For the text-containing cell, return its midpoint in [x, y] coordinate format. 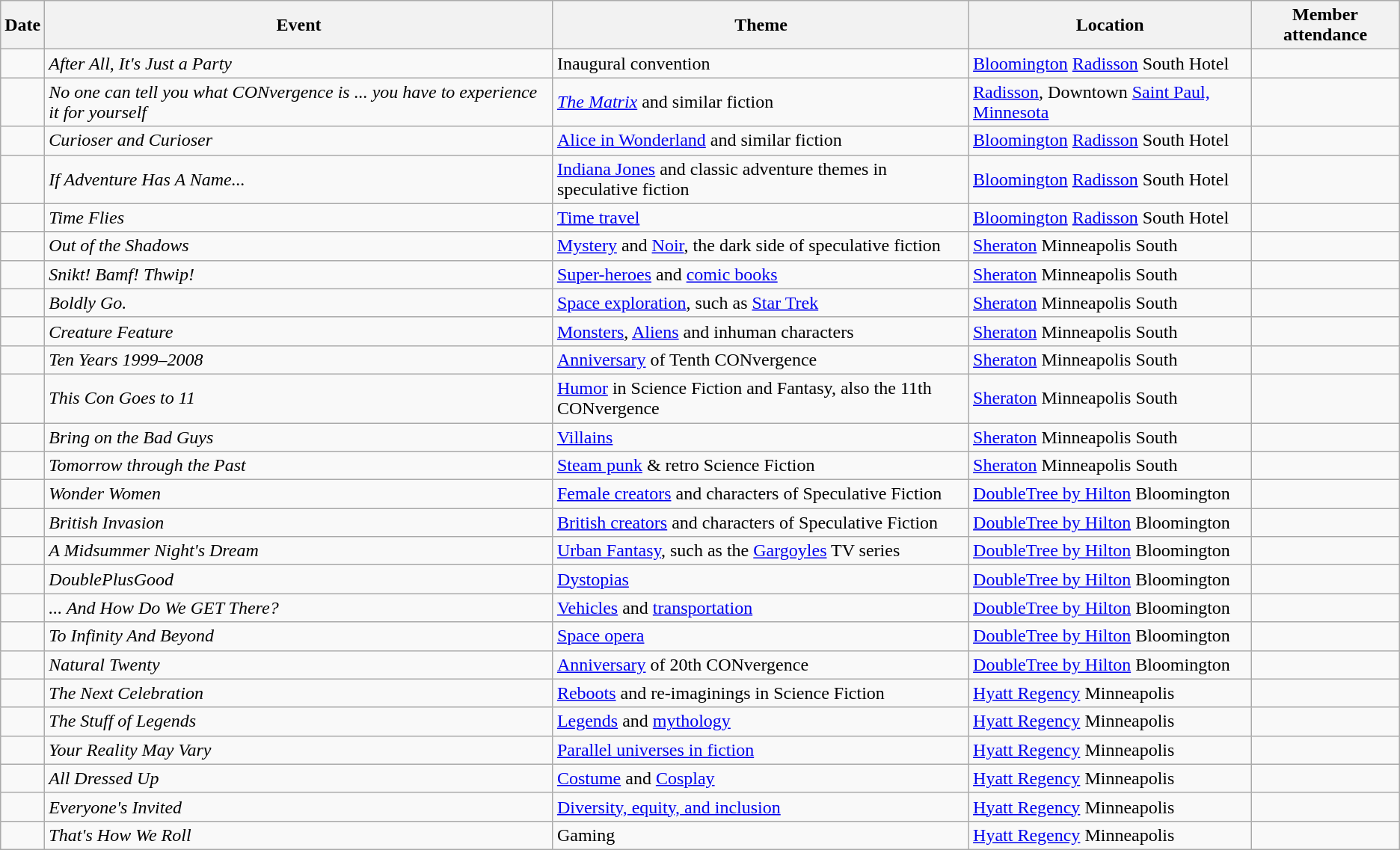
Natural Twenty [299, 665]
Your Reality May Vary [299, 750]
Parallel universes in fiction [761, 750]
No one can tell you what CONvergence is ... you have to experience it for yourself [299, 102]
The Next Celebration [299, 693]
All Dressed Up [299, 778]
Snikt! Bamf! Thwip! [299, 274]
Female creators and characters of Speculative Fiction [761, 494]
Costume and Cosplay [761, 778]
To Infinity And Beyond [299, 636]
Anniversary of Tenth CONvergence [761, 360]
Monsters, Aliens and inhuman characters [761, 331]
Everyone's Invited [299, 807]
Location [1110, 25]
Villains [761, 437]
The Matrix and similar fiction [761, 102]
The Stuff of Legends [299, 721]
If Adventure Has A Name... [299, 179]
Event [299, 25]
That's How We Roll [299, 835]
Ten Years 1999–2008 [299, 360]
Urban Fantasy, such as the Gargoyles TV series [761, 551]
Gaming [761, 835]
Space exploration, such as Star Trek [761, 303]
Out of the Shadows [299, 246]
Time travel [761, 218]
Mystery and Noir, the dark side of speculative fiction [761, 246]
A Midsummer Night's Dream [299, 551]
DoublePlusGood [299, 579]
Dystopias [761, 579]
British Invasion [299, 523]
Member attendance [1325, 25]
Curioser and Curioser [299, 141]
After All, It's Just a Party [299, 64]
Tomorrow through the Past [299, 466]
Creature Feature [299, 331]
Theme [761, 25]
Bring on the Bad Guys [299, 437]
Wonder Women [299, 494]
British creators and characters of Speculative Fiction [761, 523]
Space opera [761, 636]
Diversity, equity, and inclusion [761, 807]
Indiana Jones and classic adventure themes in speculative fiction [761, 179]
Radisson, Downtown Saint Paul, Minnesota [1110, 102]
Date [22, 25]
Vehicles and transportation [761, 608]
Anniversary of 20th CONvergence [761, 665]
Boldly Go. [299, 303]
Alice in Wonderland and similar fiction [761, 141]
Legends and mythology [761, 721]
... And How Do We GET There? [299, 608]
Time Flies [299, 218]
Reboots and re-imaginings in Science Fiction [761, 693]
This Con Goes to 11 [299, 398]
Steam punk & retro Science Fiction [761, 466]
Inaugural convention [761, 64]
Super-heroes and comic books [761, 274]
Humor in Science Fiction and Fantasy, also the 11th CONvergence [761, 398]
